Detect which cell encompasses the target text, then output its (X, Y) center coordinate. 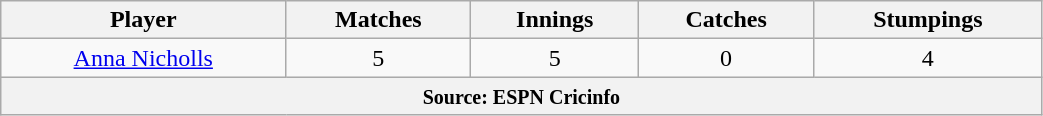
Catches (726, 20)
Anna Nicholls (144, 58)
Stumpings (928, 20)
Player (144, 20)
0 (726, 58)
4 (928, 58)
Innings (555, 20)
Matches (378, 20)
Source: ESPN Cricinfo (522, 96)
